For the text-containing cell, return its midpoint in [X, Y] coordinate format. 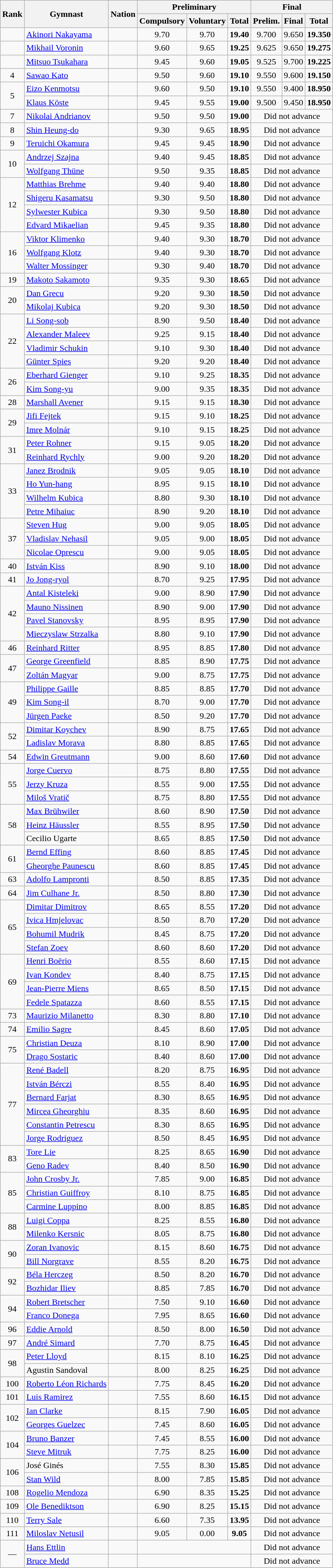
Béla Herczeg [67, 1275]
64 [12, 893]
73 [12, 1015]
Bozhidar Iliev [67, 1288]
90 [12, 1254]
Heinz Häussler [67, 825]
Hans Ettlin [67, 1547]
Pavel Stanovsky [67, 621]
Zoltán Magyar [67, 675]
7.90 [207, 1411]
Kim Song-il [67, 702]
Li Song-sob [67, 320]
12 [12, 205]
John Crosby Jr. [67, 1179]
Mircea Gheorghiu [67, 1111]
96 [12, 1329]
Adolfo Lampronti [67, 879]
75 [12, 1050]
52 [12, 736]
Drago Sostaric [67, 1057]
17.95 [239, 579]
Terry Sale [67, 1520]
108 [12, 1493]
Vladimir Schukin [67, 348]
8 [12, 130]
Miloš Vratič [67, 797]
— [12, 1554]
Wolfgang Thüne [67, 171]
40 [12, 566]
Gheorghe Paunescu [67, 866]
Peter Rohner [67, 443]
Henri Boërio [67, 961]
Nicolae Oprescu [67, 552]
8.05 [162, 1234]
6.60 [162, 1520]
54 [12, 757]
Luis Ramirez [67, 1397]
29 [12, 423]
15.25 [239, 1493]
Jim Culhane Jr. [67, 893]
István Bérczi [67, 1084]
Jorge Cuervo [67, 770]
Walter Mossinger [67, 266]
Carmine Luppino [67, 1206]
18.65 [239, 280]
26 [12, 382]
110 [12, 1520]
Miloslav Netusil [67, 1534]
Shin Heung-do [67, 130]
Stefan Zoev [67, 947]
René Badell [67, 1070]
Ian Clarke [67, 1411]
19.225 [319, 62]
15.15 [239, 1506]
41 [12, 579]
Alexander Maleev [67, 334]
Edvard Mikaelian [67, 225]
Edwin Greutmann [67, 757]
37 [12, 539]
9 [12, 143]
Tore Lie [67, 1152]
109 [12, 1506]
Geno Radev [67, 1166]
Prelim. [266, 21]
69 [12, 981]
Eizo Kenmotsu [67, 89]
Milenko Kersnic [67, 1234]
9.600 [293, 75]
9.625 [266, 48]
4 [12, 75]
49 [12, 702]
Sawao Kato [67, 75]
20 [12, 300]
17.35 [239, 879]
Bruno Banzer [67, 1438]
Wilhelm Kubica [67, 498]
Makoto Sakamoto [67, 280]
19.05 [239, 62]
18.90 [239, 143]
Fedele Spatazza [67, 1002]
28 [12, 402]
111 [12, 1534]
Roberto Léon Richards [67, 1384]
7.50 [162, 1302]
Luigi Coppa [67, 1220]
Jerzy Kruza [67, 784]
Mikolaj Kubica [67, 307]
Ole Benediktson [67, 1506]
101 [12, 1397]
19 [12, 280]
Franco Donega [67, 1316]
22 [12, 341]
16.20 [239, 1384]
Rank [12, 14]
19.275 [319, 48]
André Simard [67, 1343]
Bruce Medd [67, 1561]
Andrzej Szajna [67, 157]
Vladislav Nehasil [67, 539]
Eberhard Gienger [67, 375]
Bohumil Mudrik [67, 934]
Rogelio Mendoza [67, 1493]
7.35 [207, 1520]
19.150 [319, 75]
Jorge Rodriguez [67, 1138]
7 [12, 116]
George Greenfield [67, 661]
Zoran Ivanovic [67, 1247]
Ivan Kondev [67, 975]
83 [12, 1159]
Mikhail Voronin [67, 48]
Antal Kisteleki [67, 593]
17.80 [239, 648]
Peter Lloyd [67, 1356]
Emilio Sagre [67, 1029]
Teruichi Okamura [67, 143]
16.45 [239, 1343]
9.500 [266, 102]
Klaus Köste [67, 102]
102 [12, 1418]
0.00 [207, 1534]
63 [12, 879]
46 [12, 648]
Reinhard Rychly [67, 457]
88 [12, 1227]
18.00 [239, 566]
Petre Mihaiuc [67, 511]
Ho Yun-hang [67, 484]
58 [12, 825]
106 [12, 1472]
István Kiss [67, 566]
Max Brühwiler [67, 811]
Jifi Fejtek [67, 416]
Constantin Petrescu [67, 1125]
Bernd Effing [67, 852]
9.525 [266, 62]
Bernard Farjat [67, 1097]
Sylwester Kubica [67, 212]
19.40 [239, 34]
Jürgen Paeke [67, 716]
Mitsuo Tsukahara [67, 62]
Matthias Brehme [67, 184]
Steve Mitruk [67, 1452]
9.450 [293, 102]
Christian Guiffroy [67, 1193]
17.05 [239, 1029]
33 [12, 491]
Dimitar Dimitrov [67, 907]
Shigeru Kasamatsu [67, 198]
55 [12, 784]
Dan Grecu [67, 293]
74 [12, 1029]
9.400 [293, 89]
19.25 [239, 48]
Jo Jong-ryol [67, 579]
18.95 [239, 130]
Günter Spies [67, 361]
9.55 [207, 102]
65 [12, 927]
17.30 [239, 893]
Philippe Gaille [67, 689]
Robert Bretscher [67, 1302]
Wolfgang Klotz [67, 252]
Christian Deuza [67, 1043]
Eddie Arnold [67, 1329]
José Ginés [67, 1465]
97 [12, 1343]
98 [12, 1363]
Gymnast [67, 14]
Imre Molnár [67, 430]
Mieczyslaw Strzalka [67, 634]
Steven Hug [67, 525]
42 [12, 613]
Reinhard Ritter [67, 648]
Nation [123, 14]
17.60 [239, 757]
18.30 [239, 402]
Preliminary [194, 7]
31 [12, 450]
10 [12, 164]
Bill Norgrave [67, 1261]
Maurizio Milanetto [67, 1015]
5 [12, 96]
16 [12, 252]
Agustin Sandoval [67, 1370]
47 [12, 668]
Ladislav Morava [67, 743]
Marshall Avener [67, 402]
Akinori Nakayama [67, 34]
Nikolai Andrianov [67, 116]
7.70 [162, 1343]
Cecilio Ugarte [67, 839]
104 [12, 1445]
Viktor Klimenko [67, 239]
100 [12, 1384]
Dimitar Koychev [67, 729]
Mauno Nissinen [67, 607]
17.10 [239, 1015]
61 [12, 859]
94 [12, 1309]
Kim Song-yu [67, 389]
Compulsory [162, 21]
77 [12, 1104]
Voluntary [207, 21]
19.350 [319, 34]
Janez Brodnik [67, 471]
Georges Guelzec [67, 1424]
Jean-Pierre Miens [67, 988]
Stan Wild [67, 1479]
7.95 [162, 1316]
92 [12, 1282]
16.50 [239, 1329]
85 [12, 1193]
16.15 [239, 1397]
Ivica Hmjelovac [67, 920]
13.95 [239, 1520]
